Locate the cell with the specified text and output its (X, Y) center coordinate. 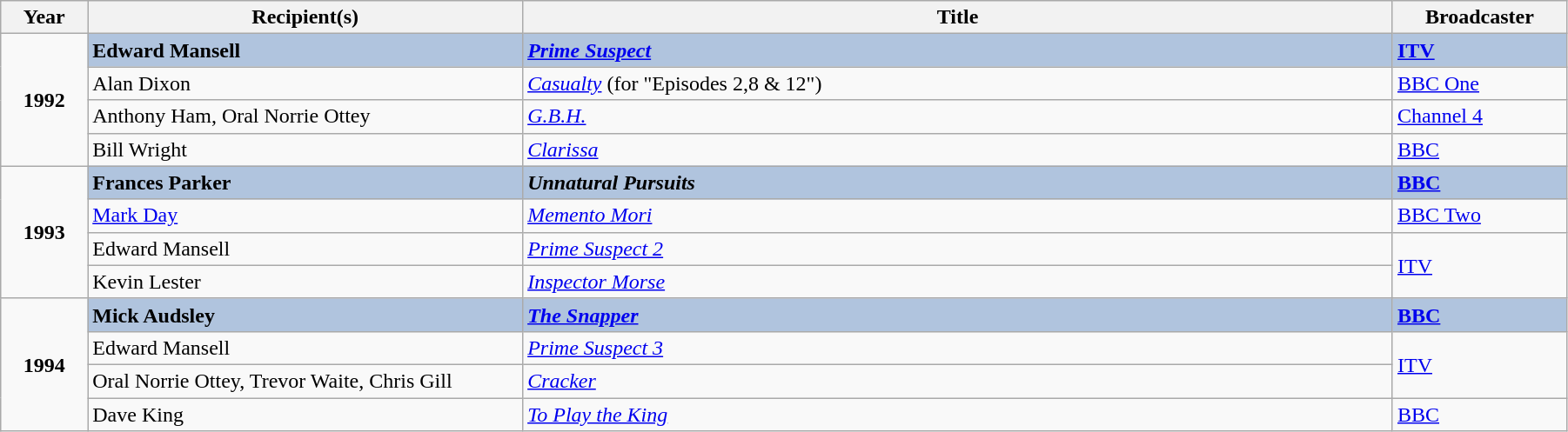
Cracker (958, 381)
Dave King (305, 415)
Frances Parker (305, 183)
Prime Suspect 3 (958, 348)
Prime Suspect (958, 50)
Title (958, 17)
Channel 4 (1479, 116)
Recipient(s) (305, 17)
Anthony Ham, Oral Norrie Ottey (305, 116)
BBC One (1479, 83)
1993 (44, 232)
Kevin Lester (305, 282)
Mark Day (305, 216)
1992 (44, 100)
1994 (44, 364)
Unnatural Pursuits (958, 183)
BBC Two (1479, 216)
Alan Dixon (305, 83)
Memento Mori (958, 216)
Oral Norrie Ottey, Trevor Waite, Chris Gill (305, 381)
Inspector Morse (958, 282)
The Snapper (958, 315)
Year (44, 17)
G.B.H. (958, 116)
Casualty (for "Episodes 2,8 & 12") (958, 83)
Mick Audsley (305, 315)
Clarissa (958, 150)
Prime Suspect 2 (958, 249)
To Play the King (958, 415)
Broadcaster (1479, 17)
Bill Wright (305, 150)
